Return [x, y] of the center of cell containing provided text 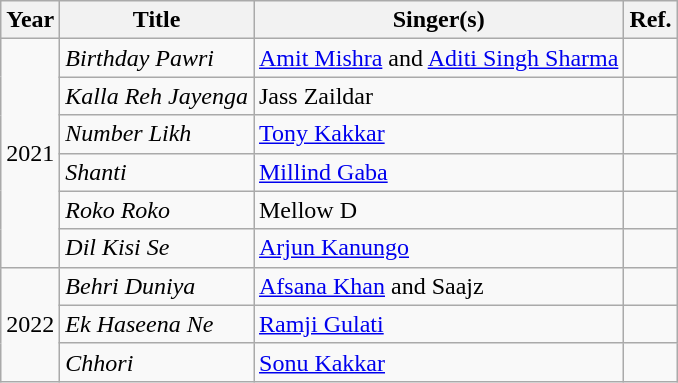
Ref. [650, 20]
Kalla Reh Jayenga [157, 96]
Sonu Kakkar [439, 362]
2022 [30, 324]
Roko Roko [157, 210]
2021 [30, 153]
Shanti [157, 172]
Ek Haseena Ne [157, 324]
Singer(s) [439, 20]
Chhori [157, 362]
Jass Zaildar [439, 96]
Birthday Pawri [157, 58]
Mellow D [439, 210]
Arjun Kanungo [439, 248]
Behri Duniya [157, 286]
Amit Mishra and Aditi Singh Sharma [439, 58]
Afsana Khan and Saajz [439, 286]
Year [30, 20]
Title [157, 20]
Tony Kakkar [439, 134]
Dil Kisi Se [157, 248]
Number Likh [157, 134]
Ramji Gulati [439, 324]
Millind Gaba [439, 172]
